Capture the cell that displays the provided text and extract its (X, Y) central coordinate. 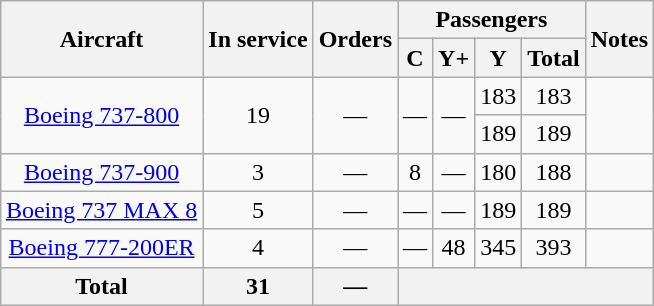
Passengers (492, 20)
Notes (619, 39)
Boeing 737 MAX 8 (101, 210)
5 (258, 210)
Y (498, 58)
180 (498, 172)
Y+ (454, 58)
48 (454, 248)
188 (554, 172)
345 (498, 248)
Boeing 737-800 (101, 115)
Aircraft (101, 39)
Boeing 737-900 (101, 172)
31 (258, 286)
C (416, 58)
In service (258, 39)
Boeing 777-200ER (101, 248)
3 (258, 172)
8 (416, 172)
19 (258, 115)
393 (554, 248)
4 (258, 248)
Orders (355, 39)
